Locate the cell with the specified text and output its [x, y] center coordinate. 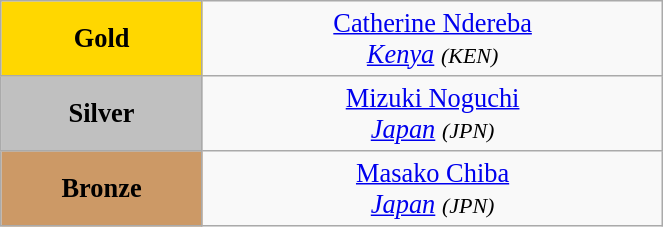
Silver [102, 112]
Masako ChibaJapan (JPN) [432, 188]
Bronze [102, 188]
Mizuki NoguchiJapan (JPN) [432, 112]
Gold [102, 38]
Catherine NderebaKenya (KEN) [432, 38]
